Locate the cell with the specified text and output its (X, Y) center coordinate. 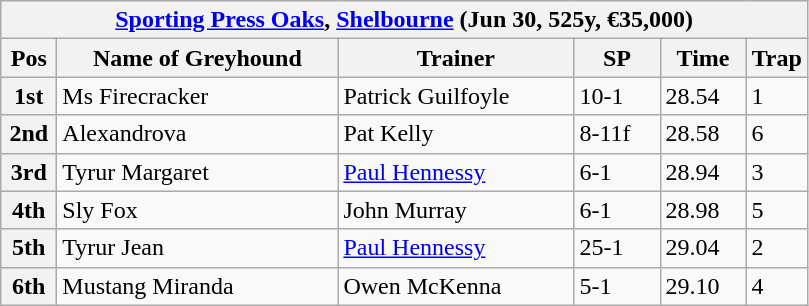
10-1 (617, 96)
Sly Fox (198, 210)
25-1 (617, 248)
5th (29, 248)
3rd (29, 172)
Time (703, 58)
Mustang Miranda (198, 286)
6th (29, 286)
1st (29, 96)
1 (776, 96)
Alexandrova (198, 134)
Sporting Press Oaks, Shelbourne (Jun 30, 525y, €35,000) (404, 20)
2 (776, 248)
Name of Greyhound (198, 58)
29.10 (703, 286)
28.58 (703, 134)
SP (617, 58)
28.98 (703, 210)
Tyrur Jean (198, 248)
Tyrur Margaret (198, 172)
Pat Kelly (456, 134)
2nd (29, 134)
8-11f (617, 134)
Patrick Guilfoyle (456, 96)
28.54 (703, 96)
4 (776, 286)
4th (29, 210)
Owen McKenna (456, 286)
3 (776, 172)
28.94 (703, 172)
Pos (29, 58)
5 (776, 210)
Trap (776, 58)
Trainer (456, 58)
29.04 (703, 248)
6 (776, 134)
5-1 (617, 286)
Ms Firecracker (198, 96)
John Murray (456, 210)
